Determine the [x, y] coordinate at the center of the cell enclosing the given text.  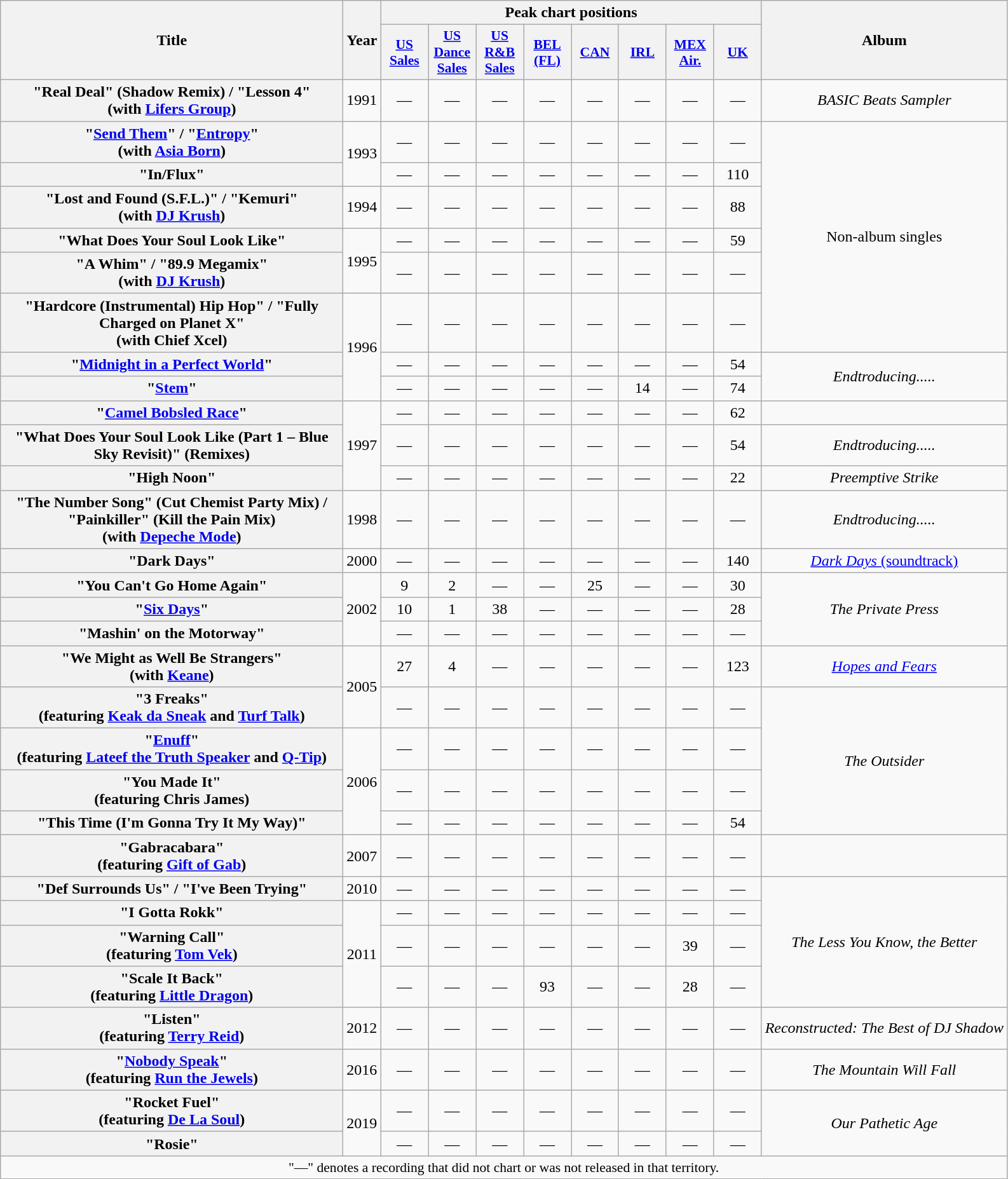
"Enuff"(featuring Lateef the Truth Speaker and Q-Tip) [172, 749]
27 [404, 666]
Peak chart positions [571, 13]
2002 [362, 609]
88 [737, 207]
"Real Deal" (Shadow Remix) / "Lesson 4"(with Lifers Group) [172, 100]
"Rocket Fuel"(featuring De La Soul) [172, 1111]
"Warning Call"(featuring Tom Vek) [172, 946]
2011 [362, 954]
59 [737, 240]
Our Pathetic Age [884, 1122]
The Mountain Will Fall [884, 1069]
Album [884, 41]
9 [404, 585]
Year [362, 41]
123 [737, 666]
"A Whim" / "89.9 Megamix"(with DJ Krush) [172, 273]
"You Can't Go Home Again" [172, 585]
Reconstructed: The Best of DJ Shadow [884, 1028]
"Mashin' on the Motorway" [172, 633]
74 [737, 388]
"Nobody Speak"(featuring Run the Jewels) [172, 1069]
2000 [362, 561]
Preemptive Strike [884, 478]
"I Gotta Rokk" [172, 913]
"Listen"(featuring Terry Reid) [172, 1028]
BASIC Beats Sampler [884, 100]
"We Might as Well Be Strangers"(with Keane) [172, 666]
2006 [362, 782]
38 [500, 609]
The Outsider [884, 761]
"3 Freaks"(featuring Keak da Sneak and Turf Talk) [172, 708]
"In/Flux" [172, 175]
"The Number Song" (Cut Chemist Party Mix) / "Painkiller" (Kill the Pain Mix)(with Depeche Mode) [172, 519]
1 [453, 609]
2019 [362, 1122]
UK [737, 52]
1997 [362, 445]
"This Time (I'm Gonna Try It My Way)" [172, 823]
110 [737, 175]
22 [737, 478]
10 [404, 609]
"—" denotes a recording that did not chart or was not released in that territory. [504, 1167]
IRL [642, 52]
2005 [362, 687]
"You Made It"(featuring Chris James) [172, 791]
4 [453, 666]
"Lost and Found (S.F.L.)" / "Kemuri"(with DJ Krush) [172, 207]
93 [548, 986]
BEL(FL) [548, 52]
1998 [362, 519]
CAN [595, 52]
"What Does Your Soul Look Like" [172, 240]
Dark Days (soundtrack) [884, 561]
USSales [404, 52]
"Dark Days" [172, 561]
The Less You Know, the Better [884, 942]
"Rosie" [172, 1143]
2016 [362, 1069]
USR&BSales [500, 52]
MEXAir. [690, 52]
"Scale It Back"(featuring Little Dragon) [172, 986]
1991 [362, 100]
14 [642, 388]
"Camel Bobsled Race" [172, 412]
2010 [362, 889]
39 [690, 946]
USDanceSales [453, 52]
140 [737, 561]
2012 [362, 1028]
"Hardcore (Instrumental) Hip Hop" / "Fully Charged on Planet X"(with Chief Xcel) [172, 323]
Non-album singles [884, 236]
Hopes and Fears [884, 666]
"Midnight in a Perfect World" [172, 364]
1996 [362, 347]
Title [172, 41]
1995 [362, 261]
1994 [362, 207]
62 [737, 412]
1993 [362, 154]
"High Noon" [172, 478]
25 [595, 585]
"Send Them" / "Entropy"(with Asia Born) [172, 141]
"Stem" [172, 388]
"What Does Your Soul Look Like (Part 1 – Blue Sky Revisit)" (Remixes) [172, 445]
30 [737, 585]
"Six Days" [172, 609]
2007 [362, 855]
"Gabracabara"(featuring Gift of Gab) [172, 855]
The Private Press [884, 609]
"Def Surrounds Us" / "I've Been Trying" [172, 889]
2 [453, 585]
